Identify which cell holds the provided text, then report its (X, Y) central coordinate. 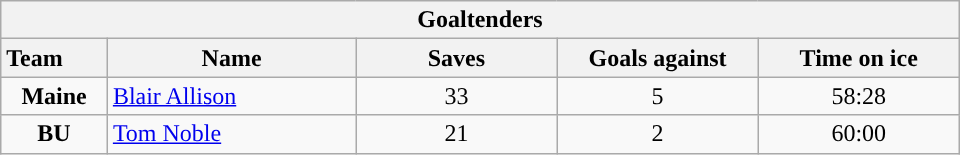
Time on ice (858, 58)
58:28 (858, 96)
Team (54, 58)
5 (658, 96)
33 (456, 96)
Goals against (658, 58)
Name (232, 58)
2 (658, 134)
Tom Noble (232, 134)
60:00 (858, 134)
BU (54, 134)
Blair Allison (232, 96)
Saves (456, 58)
21 (456, 134)
Goaltenders (480, 20)
Maine (54, 96)
